Scan for the cell matching the given text and deliver its [x, y] coordinate at center. 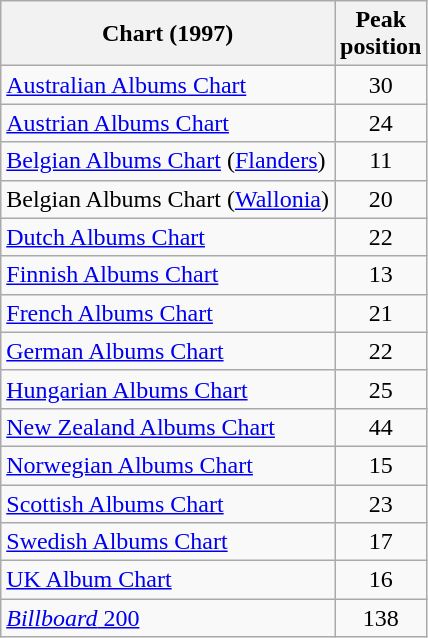
Belgian Albums Chart (Wallonia) [168, 199]
Australian Albums Chart [168, 85]
44 [380, 427]
23 [380, 503]
Austrian Albums Chart [168, 123]
Belgian Albums Chart (Flanders) [168, 161]
16 [380, 580]
Swedish Albums Chart [168, 542]
30 [380, 85]
17 [380, 542]
UK Album Chart [168, 580]
25 [380, 389]
Billboard 200 [168, 618]
New Zealand Albums Chart [168, 427]
21 [380, 313]
Hungarian Albums Chart [168, 389]
German Albums Chart [168, 351]
Peakposition [380, 34]
Finnish Albums Chart [168, 275]
French Albums Chart [168, 313]
Dutch Albums Chart [168, 237]
Scottish Albums Chart [168, 503]
13 [380, 275]
15 [380, 465]
24 [380, 123]
138 [380, 618]
Norwegian Albums Chart [168, 465]
11 [380, 161]
Chart (1997) [168, 34]
20 [380, 199]
